Find where the given text appears and provide that cell's center as [X, Y] coordinate. 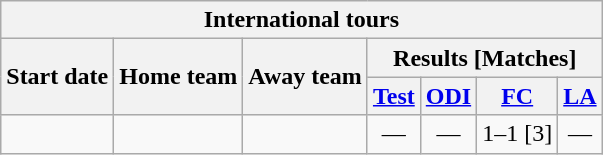
Test [394, 96]
Start date [58, 77]
1–1 [3] [518, 134]
LA [580, 96]
ODI [448, 96]
Home team [178, 77]
Results [Matches] [484, 58]
Away team [306, 77]
International tours [302, 20]
FC [518, 96]
